Provide the (x, y) coordinate of the cell's center where the given text is located.  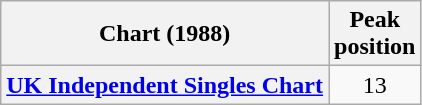
Chart (1988) (165, 34)
Peakposition (375, 34)
UK Independent Singles Chart (165, 85)
13 (375, 85)
